Identify which cell holds the provided text, then report its [X, Y] central coordinate. 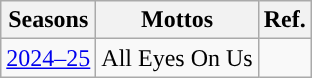
Ref. [284, 20]
2024–25 [48, 58]
Mottos [177, 20]
Seasons [48, 20]
All Eyes On Us [177, 58]
